For the text-containing cell, return its midpoint in (x, y) coordinate format. 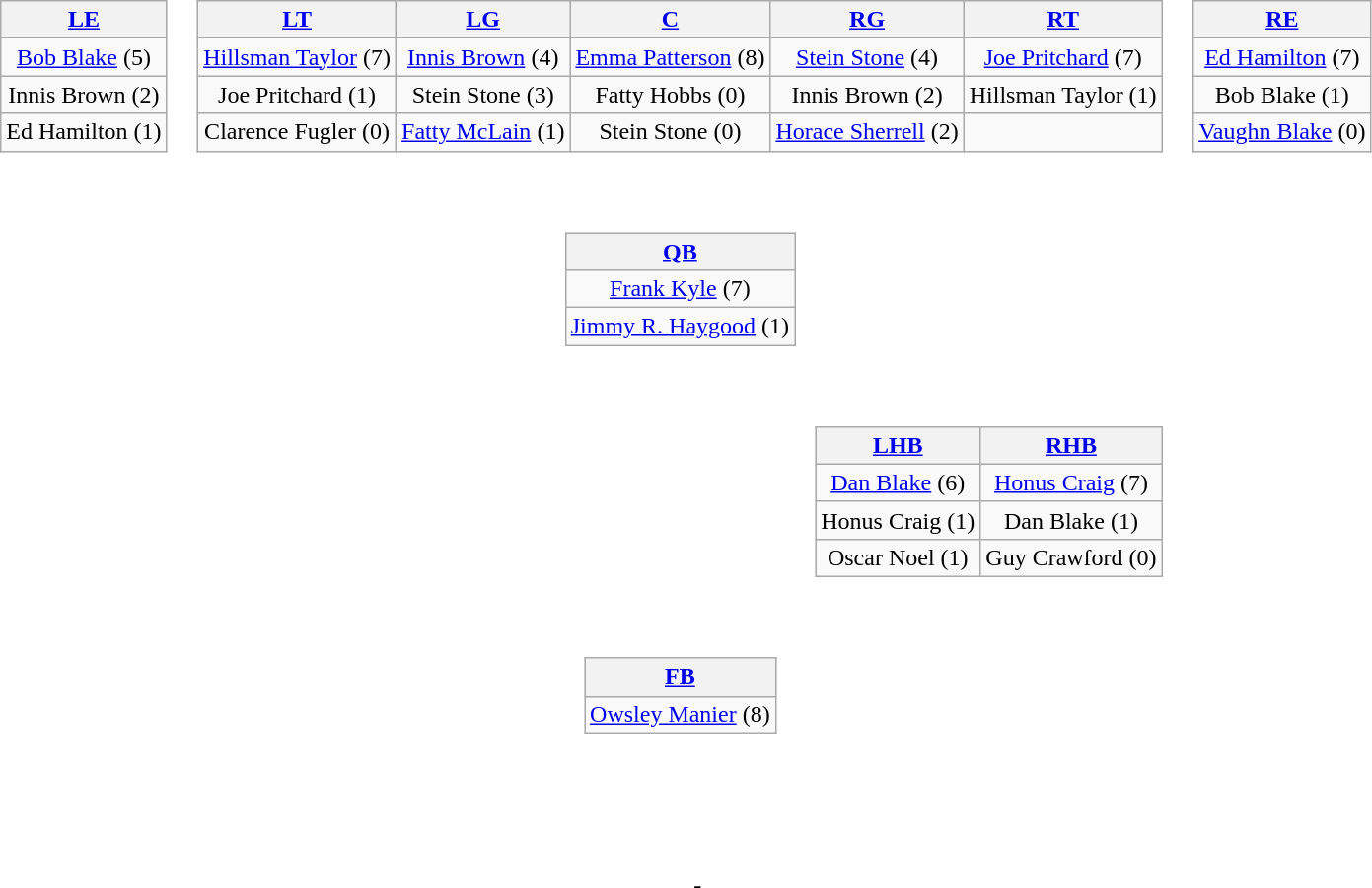
Hillsman Taylor (1) (1063, 95)
Ed Hamilton (1) (84, 132)
Fatty Hobbs (0) (671, 95)
FB Owsley Manier (8) (691, 683)
RG (867, 20)
LT (298, 20)
Frank Kyle (7) (680, 289)
LE (84, 20)
Dan Blake (1) (1071, 520)
Guy Crawford (0) (1071, 557)
Fatty McLain (1) (483, 132)
Innis Brown (4) (483, 57)
Horace Sherrell (2) (867, 132)
RT (1063, 20)
Dan Blake (6) (898, 482)
Ed Hamilton (7) (1282, 57)
FB (681, 677)
Stein Stone (0) (671, 132)
QB Frank Kyle (7) Jimmy R. Haygood (1) (691, 275)
Vaughn Blake (0) (1282, 132)
Stein Stone (3) (483, 95)
LHB RHB Dan Blake (6) Honus Craig (7) Honus Craig (1) Dan Blake (1) Oscar Noel (1) Guy Crawford (0) (691, 488)
Emma Patterson (8) (671, 57)
Clarence Fugler (0) (298, 132)
Oscar Noel (1) (898, 557)
Honus Craig (7) (1071, 482)
RHB (1071, 445)
Owsley Manier (8) (681, 714)
QB (680, 252)
Hillsman Taylor (7) (298, 57)
Bob Blake (1) (1282, 95)
Stein Stone (4) (867, 57)
LG (483, 20)
Bob Blake (5) (84, 57)
Jimmy R. Haygood (1) (680, 327)
C (671, 20)
Honus Craig (1) (898, 520)
Joe Pritchard (1) (298, 95)
RE (1282, 20)
LHB (898, 445)
Joe Pritchard (7) (1063, 57)
